Capture the cell that displays the provided text and extract its [x, y] central coordinate. 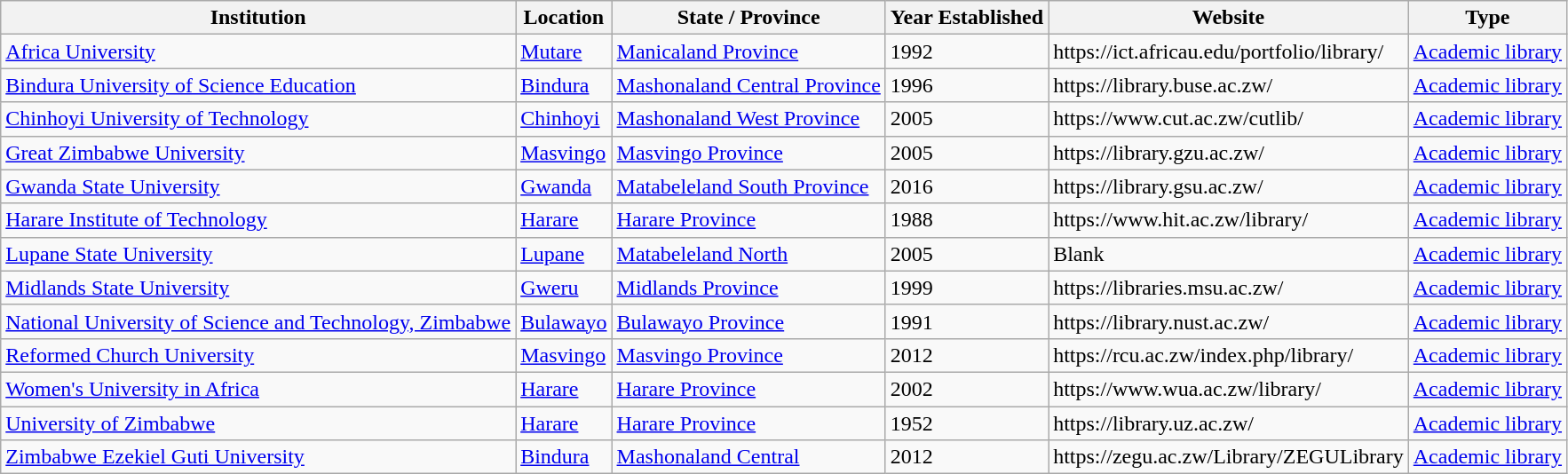
National University of Science and Technology, Zimbabwe [258, 321]
Institution [258, 18]
https://ict.africau.edu/portfolio/library/ [1229, 51]
Type [1487, 18]
https://library.nust.ac.zw/ [1229, 321]
Chinhoyi University of Technology [258, 119]
Lupane [564, 254]
1952 [966, 423]
https://library.gzu.ac.zw/ [1229, 153]
State / Province [748, 18]
Bulawayo [564, 321]
2002 [966, 389]
Year Established [966, 18]
Mashonaland West Province [748, 119]
Bulawayo Province [748, 321]
1991 [966, 321]
Reformed Church University [258, 355]
https://www.hit.ac.zw/library/ [1229, 220]
Harare Institute of Technology [258, 220]
Mashonaland Central Province [748, 85]
Gwanda State University [258, 186]
https://zegu.ac.zw/Library/ZEGULibrary [1229, 457]
1988 [966, 220]
Zimbabwe Ezekiel Guti University [258, 457]
https://www.cut.ac.zw/cutlib/ [1229, 119]
Lupane State University [258, 254]
1992 [966, 51]
Women's University in Africa [258, 389]
Blank [1229, 254]
Mashonaland Central [748, 457]
https://library.gsu.ac.zw/ [1229, 186]
https://rcu.ac.zw/index.php/library/ [1229, 355]
Mutare [564, 51]
Location [564, 18]
Gweru [564, 288]
Manicaland Province [748, 51]
1996 [966, 85]
Great Zimbabwe University [258, 153]
1999 [966, 288]
Gwanda [564, 186]
Africa University [258, 51]
https://www.wua.ac.zw/library/ [1229, 389]
2016 [966, 186]
Chinhoyi [564, 119]
Midlands State University [258, 288]
University of Zimbabwe [258, 423]
https://libraries.msu.ac.zw/ [1229, 288]
Matabeleland South Province [748, 186]
https://library.buse.ac.zw/ [1229, 85]
https://library.uz.ac.zw/ [1229, 423]
Matabeleland North [748, 254]
Bindura University of Science Education [258, 85]
Website [1229, 18]
Midlands Province [748, 288]
